Search for the cell housing the specified text and yield its [X, Y] center coordinate. 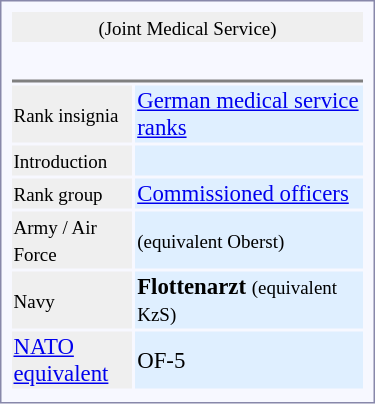
German medical service ranks [250, 114]
Flottenarzt (equivalent KzS) [250, 300]
Rank insignia [72, 114]
Introduction [72, 161]
Rank group [72, 193]
Commissioned officers [250, 193]
(Joint Medical Service) [188, 27]
(equivalent Oberst) [250, 240]
Army / Air Force [72, 240]
NATOequivalent [72, 360]
OF-5 [250, 360]
Navy [72, 300]
